Extract the [x, y] coordinate from the center of the cell holding the provided text.  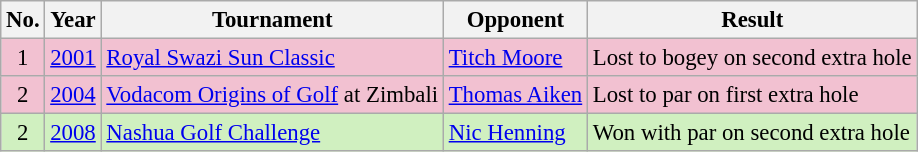
Result [752, 20]
2008 [73, 133]
Lost to bogey on second extra hole [752, 58]
Won with par on second extra hole [752, 133]
No. [23, 20]
Tournament [272, 20]
2004 [73, 95]
Vodacom Origins of Golf at Zimbali [272, 95]
Opponent [515, 20]
Titch Moore [515, 58]
Royal Swazi Sun Classic [272, 58]
Nic Henning [515, 133]
Nashua Golf Challenge [272, 133]
Thomas Aiken [515, 95]
Lost to par on first extra hole [752, 95]
Year [73, 20]
1 [23, 58]
2001 [73, 58]
